From the cell containing the given text, extract its center point as (x, y) coordinate. 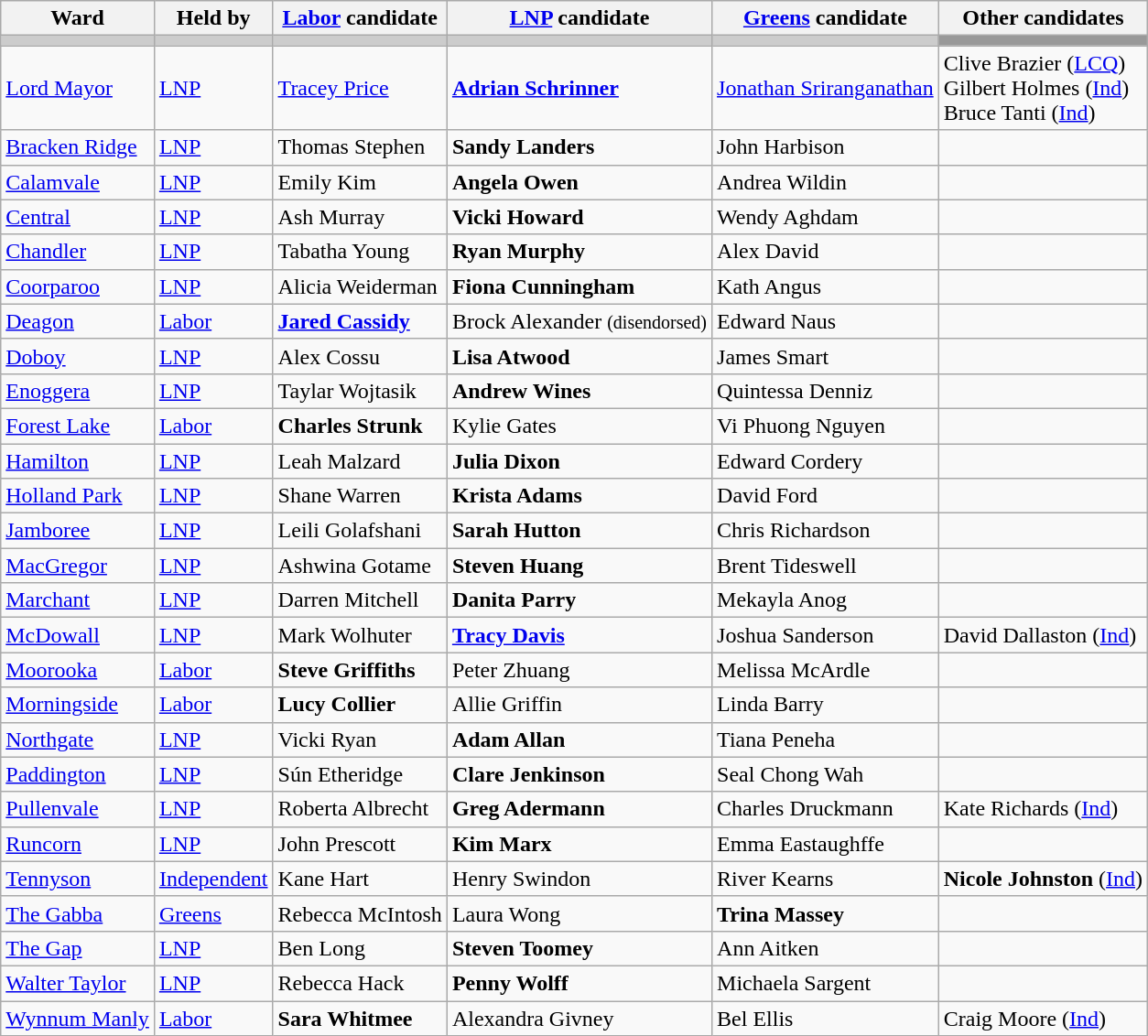
LNP candidate (579, 18)
Northgate (78, 739)
Mekayla Anog (826, 600)
Quintessa Denniz (826, 391)
Emma Eastaughffe (826, 844)
Melissa McArdle (826, 670)
Leili Golafshani (360, 531)
Bracken Ridge (78, 147)
Runcorn (78, 844)
Allie Griffin (579, 705)
Kane Hart (360, 879)
Greg Adermann (579, 809)
Vicki Ryan (360, 739)
Brock Alexander (disendorsed) (579, 321)
Central (78, 217)
Linda Barry (826, 705)
Independent (213, 879)
Danita Parry (579, 600)
Tracy Davis (579, 635)
Roberta Albrecht (360, 809)
Jamboree (78, 531)
Andrea Wildin (826, 182)
Jonathan Sriranganathan (826, 88)
Leah Malzard (360, 460)
Sandy Landers (579, 147)
Kim Marx (579, 844)
Adam Allan (579, 739)
Andrew Wines (579, 391)
Julia Dixon (579, 460)
Greens candidate (826, 18)
Clive Brazier (LCQ)Gilbert Holmes (Ind)Bruce Tanti (Ind) (1043, 88)
McDowall (78, 635)
Wynnum Manly (78, 1019)
Ryan Murphy (579, 252)
Morningside (78, 705)
MacGregor (78, 566)
Ashwina Gotame (360, 566)
Kate Richards (Ind) (1043, 809)
Shane Warren (360, 496)
Sún Etheridge (360, 774)
Krista Adams (579, 496)
Holland Park (78, 496)
David Ford (826, 496)
Tiana Peneha (826, 739)
Nicole Johnston (Ind) (1043, 879)
Lucy Collier (360, 705)
Angela Owen (579, 182)
Trina Massey (826, 913)
Coorparoo (78, 286)
Henry Swindon (579, 879)
Craig Moore (Ind) (1043, 1019)
David Dallaston (Ind) (1043, 635)
Hamilton (78, 460)
Chandler (78, 252)
John Harbison (826, 147)
Charles Strunk (360, 426)
Tennyson (78, 879)
Alex David (826, 252)
Brent Tideswell (826, 566)
Forest Lake (78, 426)
Calamvale (78, 182)
Tracey Price (360, 88)
Edward Naus (826, 321)
Kylie Gates (579, 426)
Alex Cossu (360, 356)
Bel Ellis (826, 1019)
River Kearns (826, 879)
Clare Jenkinson (579, 774)
Paddington (78, 774)
The Gabba (78, 913)
Pullenvale (78, 809)
Michaela Sargent (826, 983)
Thomas Stephen (360, 147)
Alexandra Givney (579, 1019)
Ward (78, 18)
Rebecca McIntosh (360, 913)
Walter Taylor (78, 983)
Joshua Sanderson (826, 635)
Adrian Schrinner (579, 88)
Lord Mayor (78, 88)
Doboy (78, 356)
Ash Murray (360, 217)
The Gap (78, 948)
Enoggera (78, 391)
Sarah Hutton (579, 531)
Ann Aitken (826, 948)
James Smart (826, 356)
Other candidates (1043, 18)
Charles Druckmann (826, 809)
Held by (213, 18)
Vicki Howard (579, 217)
Kath Angus (826, 286)
Steven Huang (579, 566)
Lisa Atwood (579, 356)
Taylar Wojtasik (360, 391)
Tabatha Young (360, 252)
Mark Wolhuter (360, 635)
Wendy Aghdam (826, 217)
Laura Wong (579, 913)
Steve Griffiths (360, 670)
Sara Whitmee (360, 1019)
Fiona Cunningham (579, 286)
Labor candidate (360, 18)
Jared Cassidy (360, 321)
Peter Zhuang (579, 670)
Moorooka (78, 670)
Penny Wolff (579, 983)
Steven Toomey (579, 948)
Edward Cordery (826, 460)
John Prescott (360, 844)
Chris Richardson (826, 531)
Darren Mitchell (360, 600)
Ben Long (360, 948)
Rebecca Hack (360, 983)
Greens (213, 913)
Marchant (78, 600)
Vi Phuong Nguyen (826, 426)
Emily Kim (360, 182)
Deagon (78, 321)
Alicia Weiderman (360, 286)
Seal Chong Wah (826, 774)
